Capture the cell that displays the provided text and extract its (x, y) central coordinate. 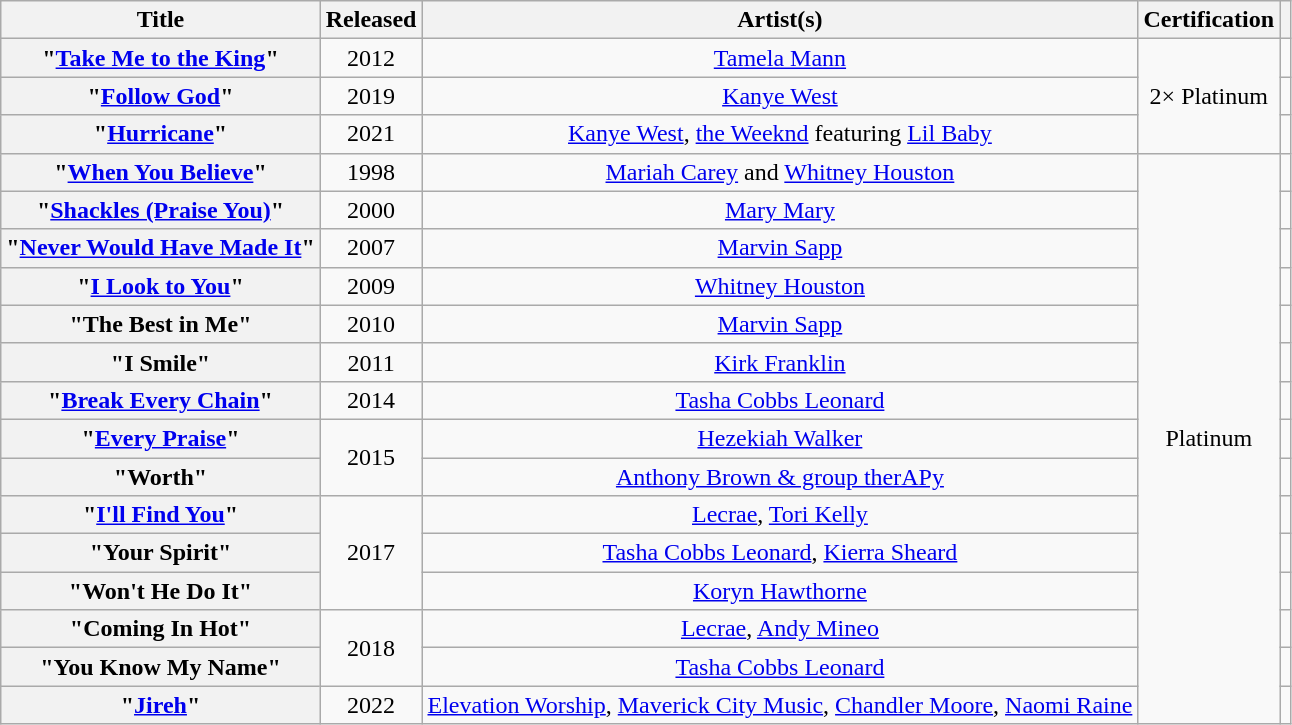
2015 (371, 457)
"The Best in Me" (161, 324)
"Never Would Have Made It" (161, 248)
2000 (371, 210)
2007 (371, 248)
2011 (371, 362)
2009 (371, 286)
Artist(s) (780, 20)
2022 (371, 705)
"Shackles (Praise You)" (161, 210)
2017 (371, 553)
"Every Praise" (161, 438)
2× Platinum (1209, 96)
Tasha Cobbs Leonard, Kierra Sheard (780, 553)
Title (161, 20)
Kanye West, the Weeknd featuring Lil Baby (780, 134)
Hezekiah Walker (780, 438)
Released (371, 20)
Whitney Houston (780, 286)
Tamela Mann (780, 58)
"Hurricane" (161, 134)
Lecrae, Tori Kelly (780, 515)
"You Know My Name" (161, 667)
2010 (371, 324)
"I'll Find You" (161, 515)
"Take Me to the King" (161, 58)
2012 (371, 58)
Platinum (1209, 438)
2021 (371, 134)
Kanye West (780, 96)
"I Smile" (161, 362)
2019 (371, 96)
Kirk Franklin (780, 362)
"Break Every Chain" (161, 400)
"Your Spirit" (161, 553)
Mary Mary (780, 210)
"When You Believe" (161, 172)
"Jireh" (161, 705)
Koryn Hawthorne (780, 591)
Lecrae, Andy Mineo (780, 629)
Anthony Brown & group therAPy (780, 477)
2014 (371, 400)
Elevation Worship, Maverick City Music, Chandler Moore, Naomi Raine (780, 705)
"Coming In Hot" (161, 629)
"Worth" (161, 477)
"Follow God" (161, 96)
Mariah Carey and Whitney Houston (780, 172)
"Won't He Do It" (161, 591)
"I Look to You" (161, 286)
1998 (371, 172)
Certification (1209, 20)
2018 (371, 648)
